Detect which cell encompasses the target text, then output its [X, Y] center coordinate. 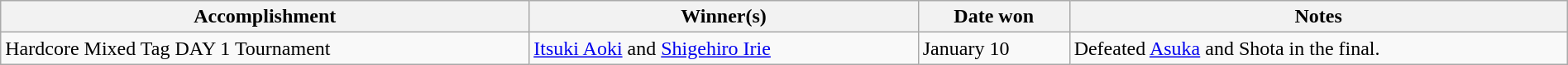
January 10 [994, 48]
Accomplishment [265, 17]
Notes [1318, 17]
Itsuki Aoki and Shigehiro Irie [724, 48]
Hardcore Mixed Tag DAY 1 Tournament [265, 48]
Winner(s) [724, 17]
Defeated Asuka and Shota in the final. [1318, 48]
Date won [994, 17]
